Capture the cell that displays the provided text and extract its (x, y) central coordinate. 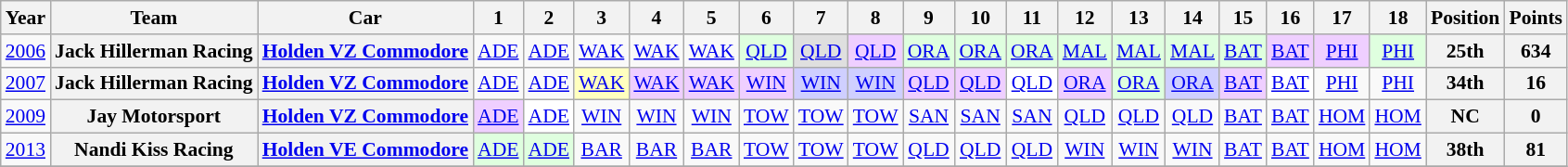
Nandi Kiss Racing (154, 150)
25th (1465, 51)
6 (766, 18)
1 (498, 18)
17 (1343, 18)
13 (1139, 18)
2006 (26, 51)
34th (1465, 83)
9 (929, 18)
3 (601, 18)
12 (1085, 18)
NC (1465, 117)
Year (26, 18)
18 (1398, 18)
2007 (26, 83)
5 (712, 18)
14 (1192, 18)
38th (1465, 150)
0 (1536, 117)
2 (549, 18)
10 (980, 18)
81 (1536, 150)
Jay Motorsport (154, 117)
Position (1465, 18)
Points (1536, 18)
2009 (26, 117)
634 (1536, 51)
4 (657, 18)
8 (875, 18)
7 (822, 18)
15 (1243, 18)
Team (154, 18)
Holden VE Commodore (365, 150)
11 (1032, 18)
2013 (26, 150)
Car (365, 18)
